Return [X, Y] of the center of cell containing provided text 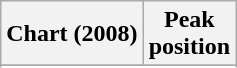
Chart (2008) [72, 34]
Peakposition [189, 34]
